Identify which cell holds the provided text, then report its [x, y] central coordinate. 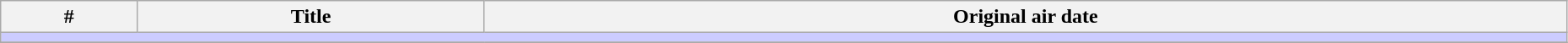
Original air date [1026, 17]
# [69, 17]
Title [311, 17]
